Scan for the cell matching the given text and deliver its (x, y) coordinate at center. 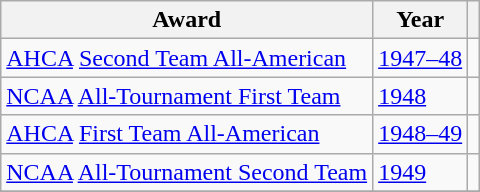
AHCA Second Team All-American (187, 58)
AHCA First Team All-American (187, 134)
1948 (420, 96)
1947–48 (420, 58)
Year (420, 20)
1949 (420, 172)
1948–49 (420, 134)
Award (187, 20)
NCAA All-Tournament Second Team (187, 172)
NCAA All-Tournament First Team (187, 96)
